Find where the given text appears and provide that cell's center as [X, Y] coordinate. 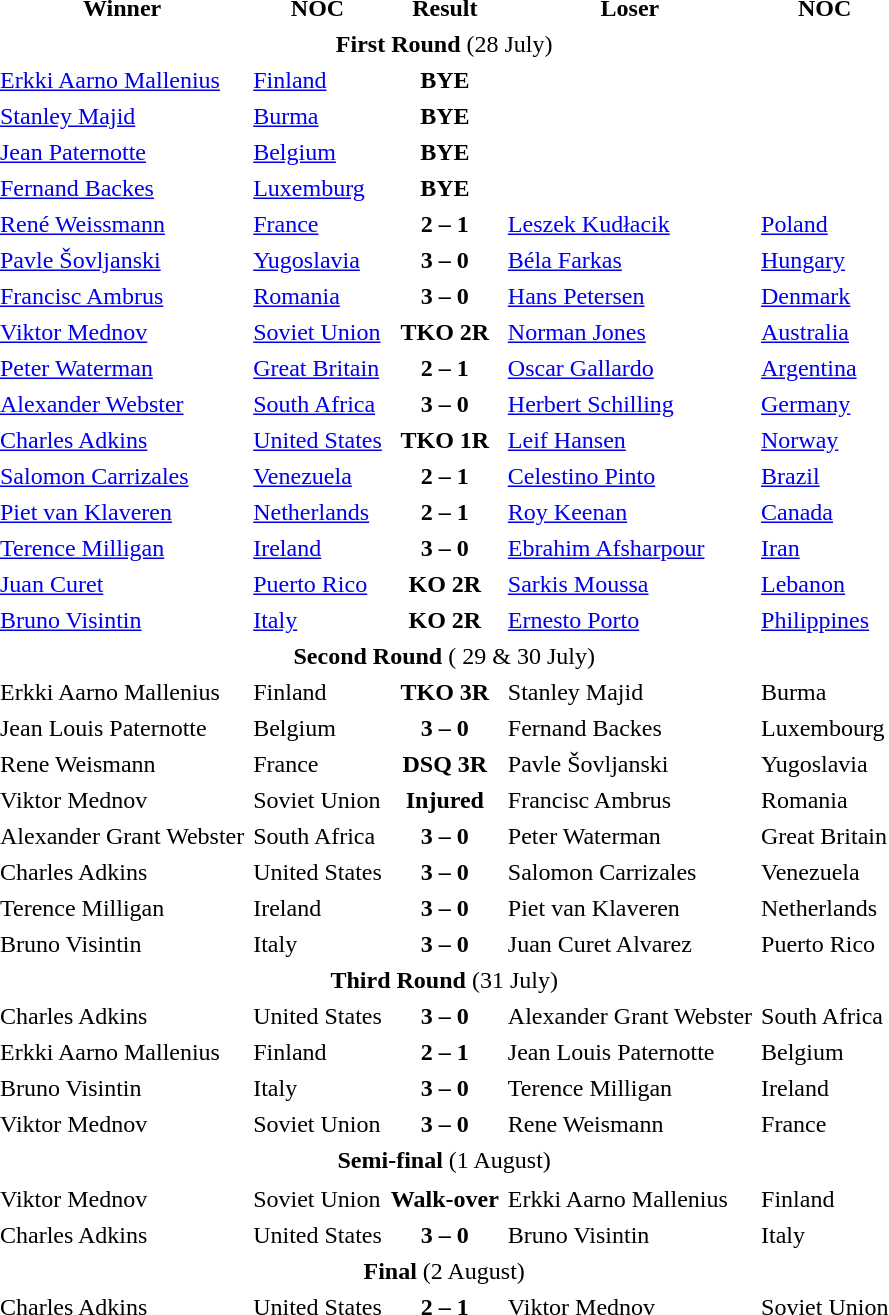
Salomon Carrizales [630, 872]
Walk-over [445, 1200]
Piet van Klaveren [630, 908]
Netherlands [318, 512]
Great Britain [318, 368]
Leif Hansen [630, 440]
Oscar Gallardo [630, 368]
Ebrahim Afsharpour [630, 548]
Juan Curet Alvarez [630, 944]
Alexander Grant Webster [630, 1016]
Béla Farkas [630, 260]
Peter Waterman [630, 836]
Pavle Šovljanski [630, 764]
Yugoslavia [318, 260]
Norman Jones [630, 332]
Jean Louis Paternotte [630, 1052]
Stanley Majid [630, 692]
TKO 3R [445, 692]
Erkki Aarno Mallenius [630, 1200]
TKO 1R [445, 440]
Injured [445, 800]
Leszek Kudłacik [630, 224]
Luxemburg [318, 188]
Burma [318, 116]
TKO 2R [445, 332]
Fernand Backes [630, 728]
Terence Milligan [630, 1088]
Francisc Ambrus [630, 800]
Puerto Rico [318, 584]
Sarkis Moussa [630, 584]
Rene Weismann [630, 1124]
Venezuela [318, 476]
Celestino Pinto [630, 476]
Hans Petersen [630, 296]
Ernesto Porto [630, 620]
Bruno Visintin [630, 1236]
Herbert Schilling [630, 404]
DSQ 3R [445, 764]
Roy Keenan [630, 512]
Romania [318, 296]
